Find where the given text appears and provide that cell's center as [X, Y] coordinate. 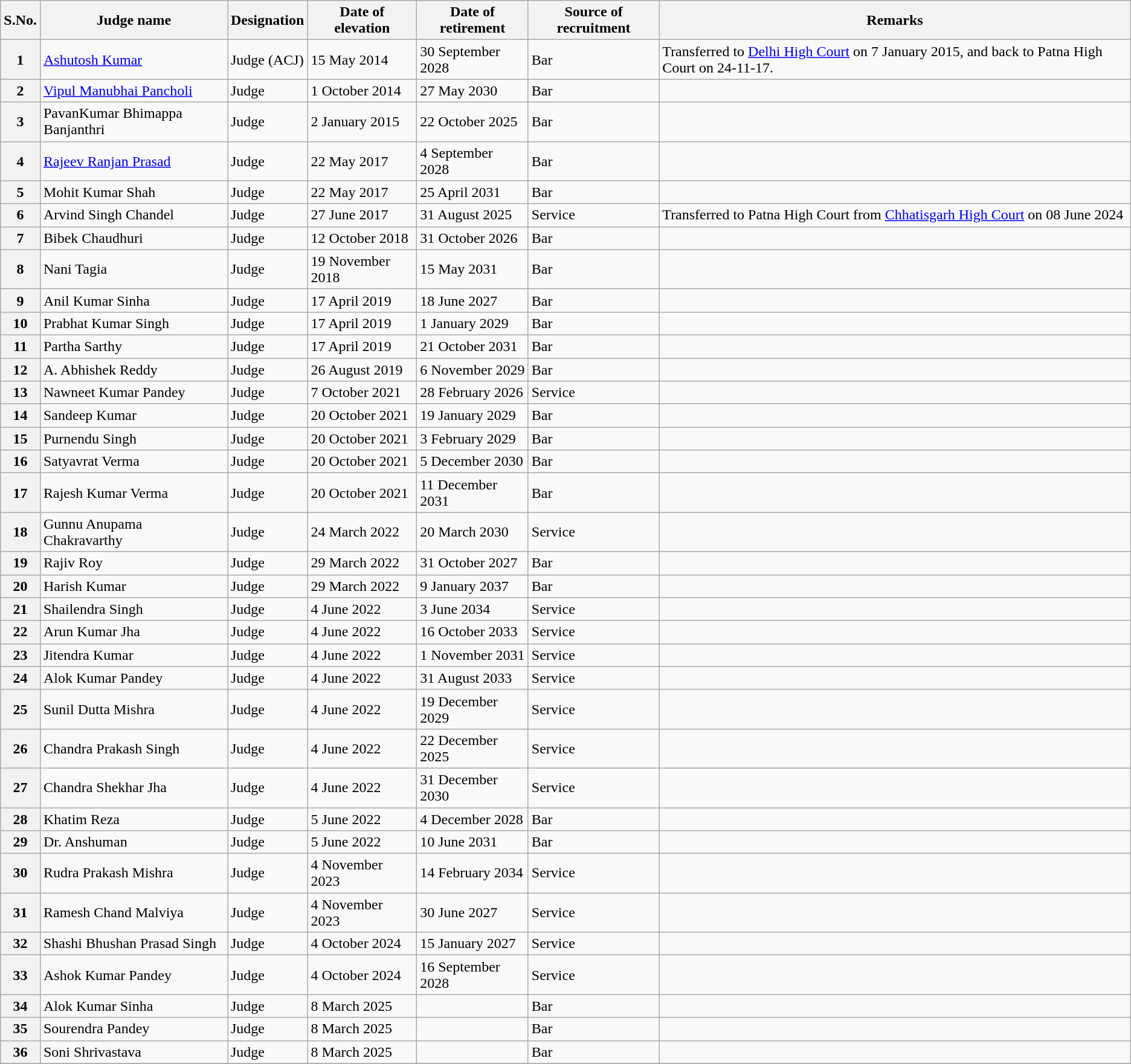
34 [21, 1006]
Bibek Chaudhuri [134, 238]
27 May 2030 [472, 91]
A. Abhishek Reddy [134, 369]
25 [21, 709]
Judge (ACJ) [267, 59]
Chandra Shekhar Jha [134, 788]
9 [21, 300]
30 September 2028 [472, 59]
6 [21, 215]
5 December 2030 [472, 462]
Alok Kumar Sinha [134, 1006]
36 [21, 1052]
31 August 2033 [472, 678]
Alok Kumar Pandey [134, 678]
15 January 2027 [472, 944]
14 February 2034 [472, 874]
1 October 2014 [362, 91]
6 November 2029 [472, 369]
18 [21, 532]
Gunnu Anupama Chakravarthy [134, 532]
Rajeev Ranjan Prasad [134, 161]
Soni Shrivastava [134, 1052]
7 October 2021 [362, 393]
17 [21, 493]
Satyavrat Verma [134, 462]
14 [21, 416]
24 March 2022 [362, 532]
3 [21, 122]
Transferred to Delhi High Court on 7 January 2015, and back to Patna High Court on 24-11-17. [895, 59]
11 December 2031 [472, 493]
28 February 2026 [472, 393]
Date of retirement [472, 21]
31 August 2025 [472, 215]
22 October 2025 [472, 122]
29 [21, 842]
20 [21, 586]
Judge name [134, 21]
Mohit Kumar Shah [134, 192]
Remarks [895, 21]
22 [21, 632]
19 [21, 563]
11 [21, 346]
Nani Tagia [134, 269]
31 October 2027 [472, 563]
Arvind Singh Chandel [134, 215]
Prabhat Kumar Singh [134, 323]
Arun Kumar Jha [134, 632]
10 June 2031 [472, 842]
Ramesh Chand Malviya [134, 912]
20 March 2030 [472, 532]
15 May 2014 [362, 59]
1 [21, 59]
21 [21, 609]
33 [21, 975]
15 May 2031 [472, 269]
16 [21, 462]
12 October 2018 [362, 238]
22 December 2025 [472, 748]
13 [21, 393]
Transferred to Patna High Court from Chhatisgarh High Court on 08 June 2024 [895, 215]
26 [21, 748]
Khatim Reza [134, 819]
Sandeep Kumar [134, 416]
4 September 2028 [472, 161]
16 September 2028 [472, 975]
Rajiv Roy [134, 563]
Designation [267, 21]
32 [21, 944]
26 August 2019 [362, 369]
4 December 2028 [472, 819]
35 [21, 1029]
Shailendra Singh [134, 609]
3 June 2034 [472, 609]
18 June 2027 [472, 300]
Nawneet Kumar Pandey [134, 393]
30 [21, 874]
8 [21, 269]
30 June 2027 [472, 912]
9 January 2037 [472, 586]
5 [21, 192]
4 [21, 161]
27 June 2017 [362, 215]
31 [21, 912]
Jitendra Kumar [134, 655]
16 October 2033 [472, 632]
Source of recruitment [593, 21]
31 December 2030 [472, 788]
19 January 2029 [472, 416]
3 February 2029 [472, 439]
Sourendra Pandey [134, 1029]
Rajesh Kumar Verma [134, 493]
1 January 2029 [472, 323]
10 [21, 323]
Harish Kumar [134, 586]
25 April 2031 [472, 192]
Sunil Dutta Mishra [134, 709]
Date of elevation [362, 21]
S.No. [21, 21]
2 January 2015 [362, 122]
28 [21, 819]
Partha Sarthy [134, 346]
Dr. Anshuman [134, 842]
19 November 2018 [362, 269]
12 [21, 369]
Ashok Kumar Pandey [134, 975]
24 [21, 678]
15 [21, 439]
2 [21, 91]
Purnendu Singh [134, 439]
7 [21, 238]
Chandra Prakash Singh [134, 748]
27 [21, 788]
Anil Kumar Sinha [134, 300]
19 December 2029 [472, 709]
Vipul Manubhai Pancholi [134, 91]
31 October 2026 [472, 238]
Ashutosh Kumar [134, 59]
PavanKumar Bhimappa Banjanthri [134, 122]
23 [21, 655]
21 October 2031 [472, 346]
Shashi Bhushan Prasad Singh [134, 944]
Rudra Prakash Mishra [134, 874]
1 November 2031 [472, 655]
